Extract the [X, Y] coordinate from the center of the cell holding the provided text.  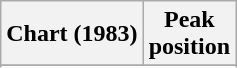
Peakposition [189, 34]
Chart (1983) [72, 34]
